Return the [X, Y] coordinate for the center point of the cell that contains the specified text.  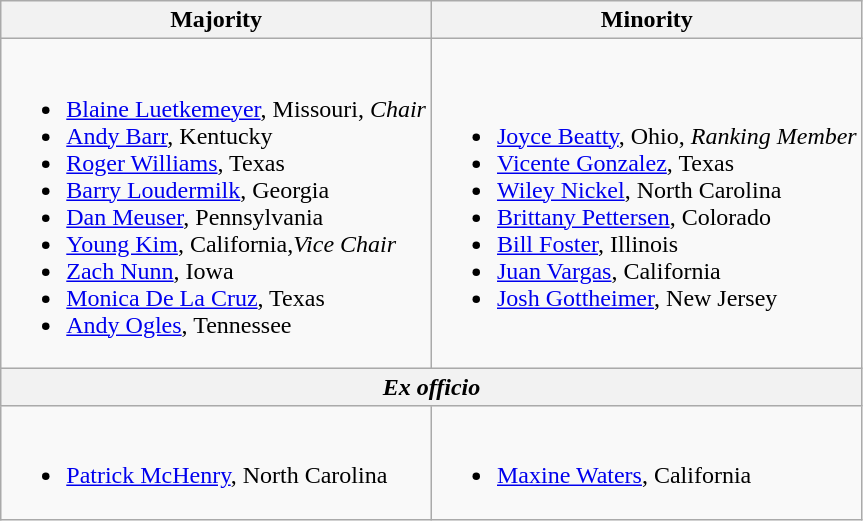
Patrick McHenry, North Carolina [216, 462]
Minority [646, 20]
Majority [216, 20]
Ex officio [432, 387]
Maxine Waters, California [646, 462]
